Return the [X, Y] coordinate for the center point of the cell that contains the specified text.  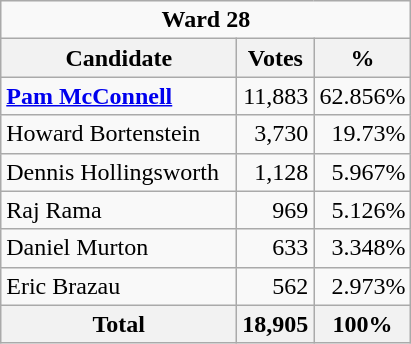
Votes [276, 58]
11,883 [276, 96]
62.856% [362, 96]
969 [276, 210]
Candidate [119, 58]
562 [276, 286]
% [362, 58]
2.973% [362, 286]
Ward 28 [206, 20]
Dennis Hollingsworth [119, 172]
Eric Brazau [119, 286]
3,730 [276, 134]
5.126% [362, 210]
100% [362, 324]
Daniel Murton [119, 248]
Howard Bortenstein [119, 134]
18,905 [276, 324]
633 [276, 248]
Total [119, 324]
5.967% [362, 172]
Pam McConnell [119, 96]
3.348% [362, 248]
1,128 [276, 172]
Raj Rama [119, 210]
19.73% [362, 134]
